Capture the cell that displays the provided text and extract its [x, y] central coordinate. 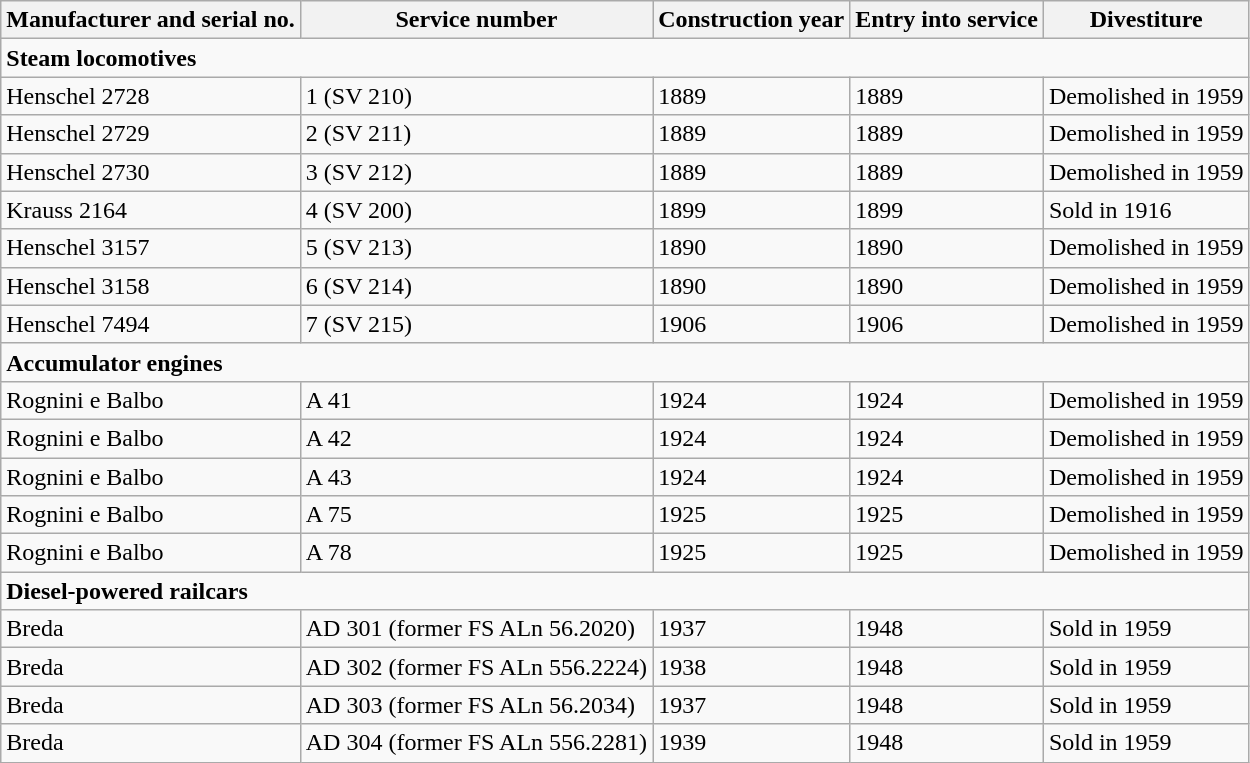
Construction year [752, 20]
AD 304 (former FS ALn 556.2281) [476, 743]
Henschel 3158 [151, 286]
Henschel 7494 [151, 324]
3 (SV 212) [476, 172]
2 (SV 211) [476, 134]
AD 301 (former FS ALn 56.2020) [476, 629]
A 75 [476, 515]
AD 302 (former FS ALn 556.2224) [476, 667]
7 (SV 215) [476, 324]
1939 [752, 743]
1 (SV 210) [476, 96]
Divestiture [1146, 20]
Henschel 2730 [151, 172]
Accumulator engines [625, 362]
AD 303 (former FS ALn 56.2034) [476, 705]
A 43 [476, 477]
Steam locomotives [625, 58]
Sold in 1916 [1146, 210]
A 42 [476, 438]
A 78 [476, 553]
Manufacturer and serial no. [151, 20]
A 41 [476, 400]
Henschel 2728 [151, 96]
1938 [752, 667]
Krauss 2164 [151, 210]
Diesel-powered railcars [625, 591]
Service number [476, 20]
4 (SV 200) [476, 210]
6 (SV 214) [476, 286]
Henschel 3157 [151, 248]
5 (SV 213) [476, 248]
Henschel 2729 [151, 134]
Entry into service [947, 20]
